Search for the cell housing the specified text and yield its [x, y] center coordinate. 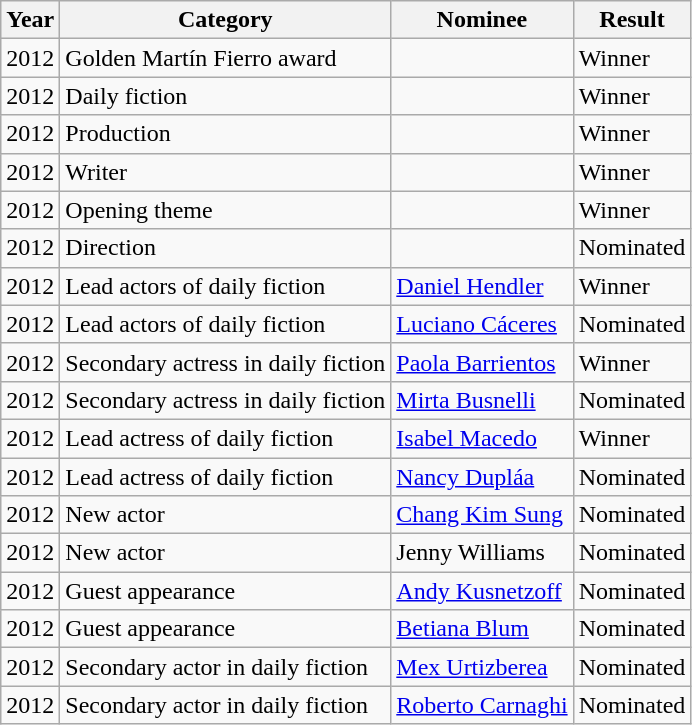
Direction [226, 248]
Isabel Macedo [482, 438]
Category [226, 20]
Opening theme [226, 210]
Result [632, 20]
Production [226, 134]
Luciano Cáceres [482, 324]
Mirta Busnelli [482, 400]
Golden Martín Fierro award [226, 58]
Writer [226, 172]
Mex Urtizberea [482, 667]
Nancy Dupláa [482, 477]
Jenny Williams [482, 553]
Andy Kusnetzoff [482, 591]
Chang Kim Sung [482, 515]
Daily fiction [226, 96]
Roberto Carnaghi [482, 705]
Nominee [482, 20]
Paola Barrientos [482, 362]
Year [30, 20]
Betiana Blum [482, 629]
Daniel Hendler [482, 286]
